Identify which cell holds the provided text, then report its (x, y) central coordinate. 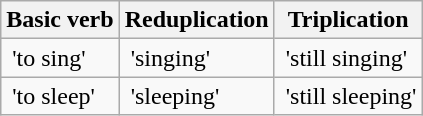
'singing' (196, 58)
'to sing' (60, 58)
Reduplication (196, 20)
'still singing' (348, 58)
'to sleep' (60, 96)
'still sleeping' (348, 96)
Basic verb (60, 20)
Triplication (348, 20)
'sleeping' (196, 96)
